Output the [x, y] coordinate of the center of the cell containing the given text.  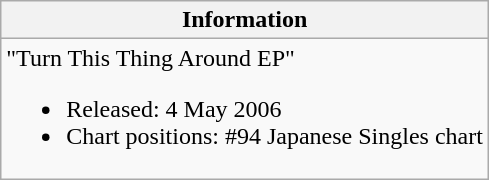
Information [245, 20]
"Turn This Thing Around EP"Released: 4 May 2006Chart positions: #94 Japanese Singles chart [245, 109]
